Return the (X, Y) coordinate for the center point of the cell that contains the specified text.  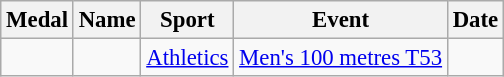
Name (107, 20)
Athletics (188, 58)
Medal (38, 20)
Sport (188, 20)
Event (341, 20)
Men's 100 metres T53 (341, 58)
Date (475, 20)
